Identify which cell holds the provided text, then report its (x, y) central coordinate. 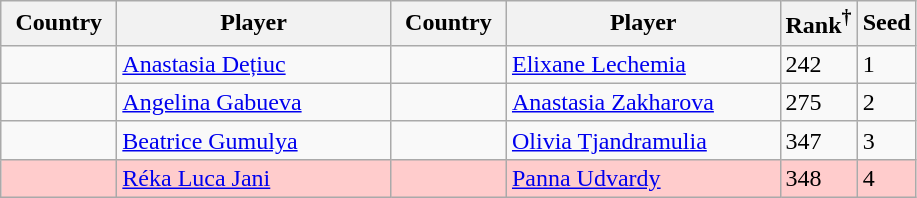
Beatrice Gumulya (254, 140)
Olivia Tjandramulia (643, 140)
348 (818, 178)
2 (886, 102)
Anastasia Zakharova (643, 102)
275 (818, 102)
Seed (886, 24)
Elixane Lechemia (643, 64)
4 (886, 178)
Rank† (818, 24)
Panna Udvardy (643, 178)
347 (818, 140)
Anastasia Dețiuc (254, 64)
Réka Luca Jani (254, 178)
3 (886, 140)
242 (818, 64)
1 (886, 64)
Angelina Gabueva (254, 102)
